Detect which cell encompasses the target text, then output its [X, Y] center coordinate. 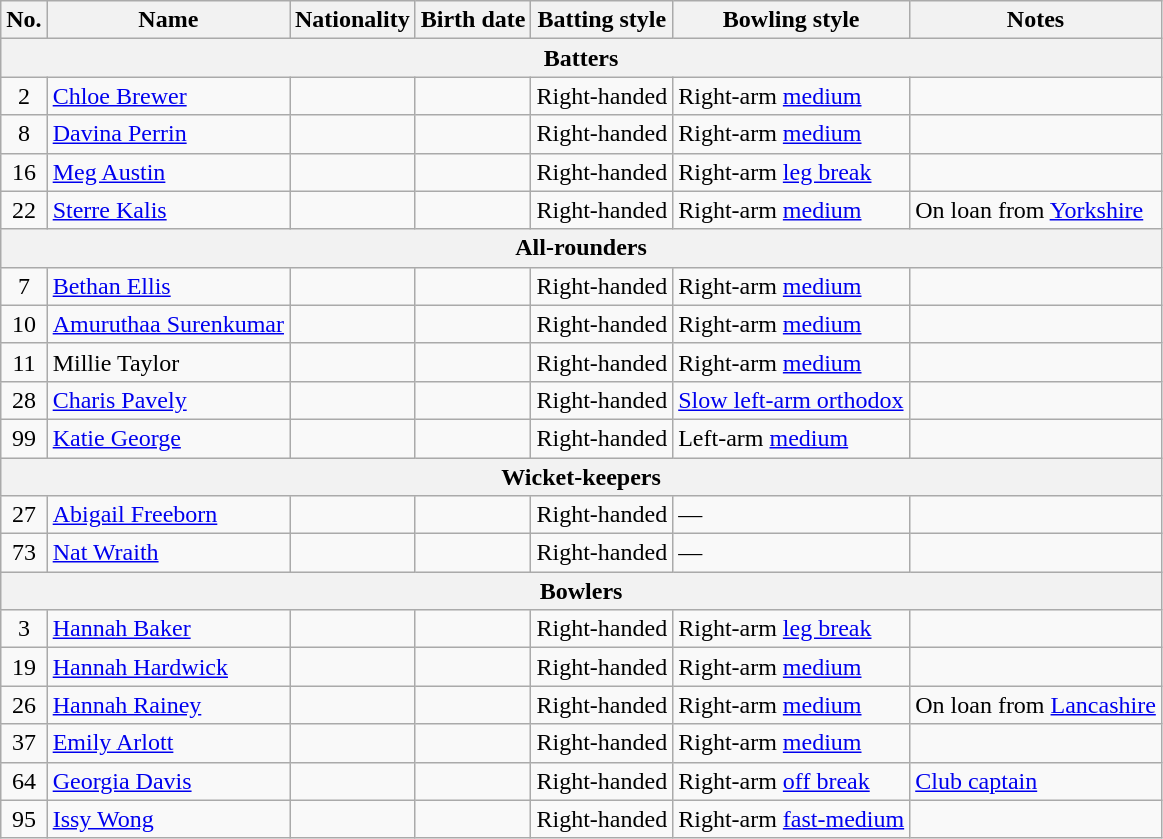
95 [24, 819]
Bowlers [582, 591]
22 [24, 210]
Right-arm fast-medium [792, 819]
11 [24, 362]
Notes [1036, 20]
8 [24, 134]
7 [24, 286]
Abigail Freeborn [168, 515]
Amuruthaa Surenkumar [168, 324]
Nat Wraith [168, 553]
Emily Arlott [168, 743]
Charis Pavely [168, 400]
27 [24, 515]
Birth date [473, 20]
99 [24, 438]
Issy Wong [168, 819]
Millie Taylor [168, 362]
19 [24, 667]
Davina Perrin [168, 134]
Slow left-arm orthodox [792, 400]
2 [24, 96]
64 [24, 781]
Hannah Hardwick [168, 667]
Batters [582, 58]
3 [24, 629]
Georgia Davis [168, 781]
All-rounders [582, 248]
Meg Austin [168, 172]
Hannah Rainey [168, 705]
Left-arm medium [792, 438]
On loan from Yorkshire [1036, 210]
16 [24, 172]
Katie George [168, 438]
Batting style [602, 20]
Chloe Brewer [168, 96]
28 [24, 400]
Sterre Kalis [168, 210]
26 [24, 705]
No. [24, 20]
10 [24, 324]
Right-arm off break [792, 781]
Name [168, 20]
Hannah Baker [168, 629]
Bowling style [792, 20]
Bethan Ellis [168, 286]
On loan from Lancashire [1036, 705]
73 [24, 553]
37 [24, 743]
Nationality [353, 20]
Club captain [1036, 781]
Wicket-keepers [582, 477]
